Extract the (X, Y) coordinate from the center of the cell holding the provided text.  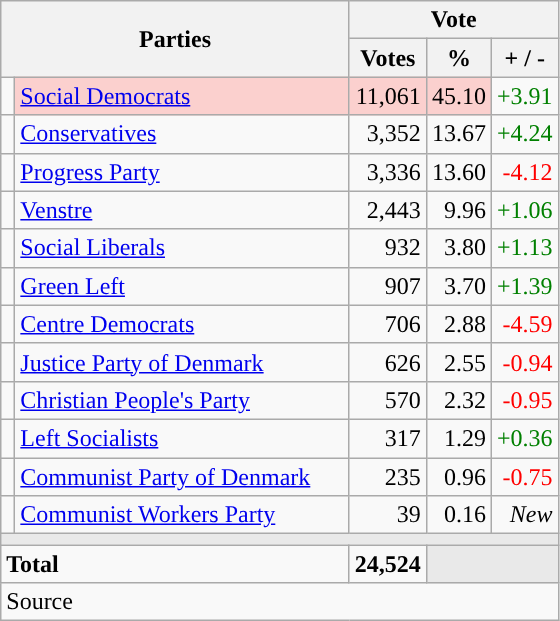
24,524 (388, 564)
Social Democrats (182, 96)
1.29 (458, 438)
45.10 (458, 96)
Communist Workers Party (182, 515)
% (458, 58)
706 (388, 324)
+1.39 (524, 286)
-4.12 (524, 172)
New (524, 515)
+0.36 (524, 438)
3.80 (458, 248)
9.96 (458, 210)
Christian People's Party (182, 400)
Social Liberals (182, 248)
Venstre (182, 210)
3,336 (388, 172)
2.88 (458, 324)
Communist Party of Denmark (182, 477)
11,061 (388, 96)
0.96 (458, 477)
-0.94 (524, 362)
3,352 (388, 134)
Conservatives (182, 134)
235 (388, 477)
Justice Party of Denmark (182, 362)
626 (388, 362)
+4.24 (524, 134)
0.16 (458, 515)
932 (388, 248)
317 (388, 438)
Green Left (182, 286)
13.67 (458, 134)
3.70 (458, 286)
+1.06 (524, 210)
39 (388, 515)
2.32 (458, 400)
Vote (454, 20)
Votes (388, 58)
Left Socialists (182, 438)
+1.13 (524, 248)
2,443 (388, 210)
13.60 (458, 172)
-4.59 (524, 324)
Total (176, 564)
Source (280, 602)
570 (388, 400)
Centre Democrats (182, 324)
-0.75 (524, 477)
+3.91 (524, 96)
+ / - (524, 58)
Progress Party (182, 172)
907 (388, 286)
Parties (176, 39)
-0.95 (524, 400)
2.55 (458, 362)
